Detect which cell encompasses the target text, then output its (X, Y) center coordinate. 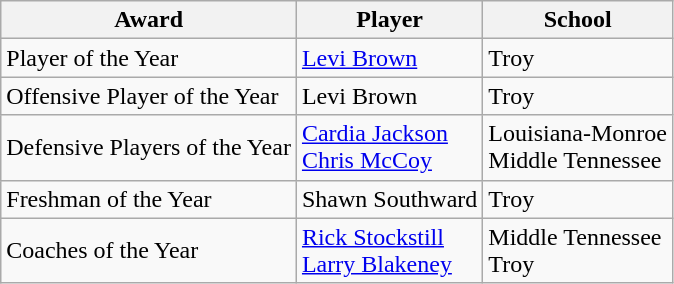
Defensive Players of the Year (149, 148)
Cardia JacksonChris McCoy (389, 148)
Player (389, 20)
Offensive Player of the Year (149, 96)
Player of the Year (149, 58)
Coaches of the Year (149, 250)
Freshman of the Year (149, 199)
Shawn Southward (389, 199)
Louisiana-MonroeMiddle Tennessee (578, 148)
Award (149, 20)
Middle TennesseeTroy (578, 250)
Rick StockstillLarry Blakeney (389, 250)
School (578, 20)
